Output the (X, Y) coordinate of the center of the cell containing the given text.  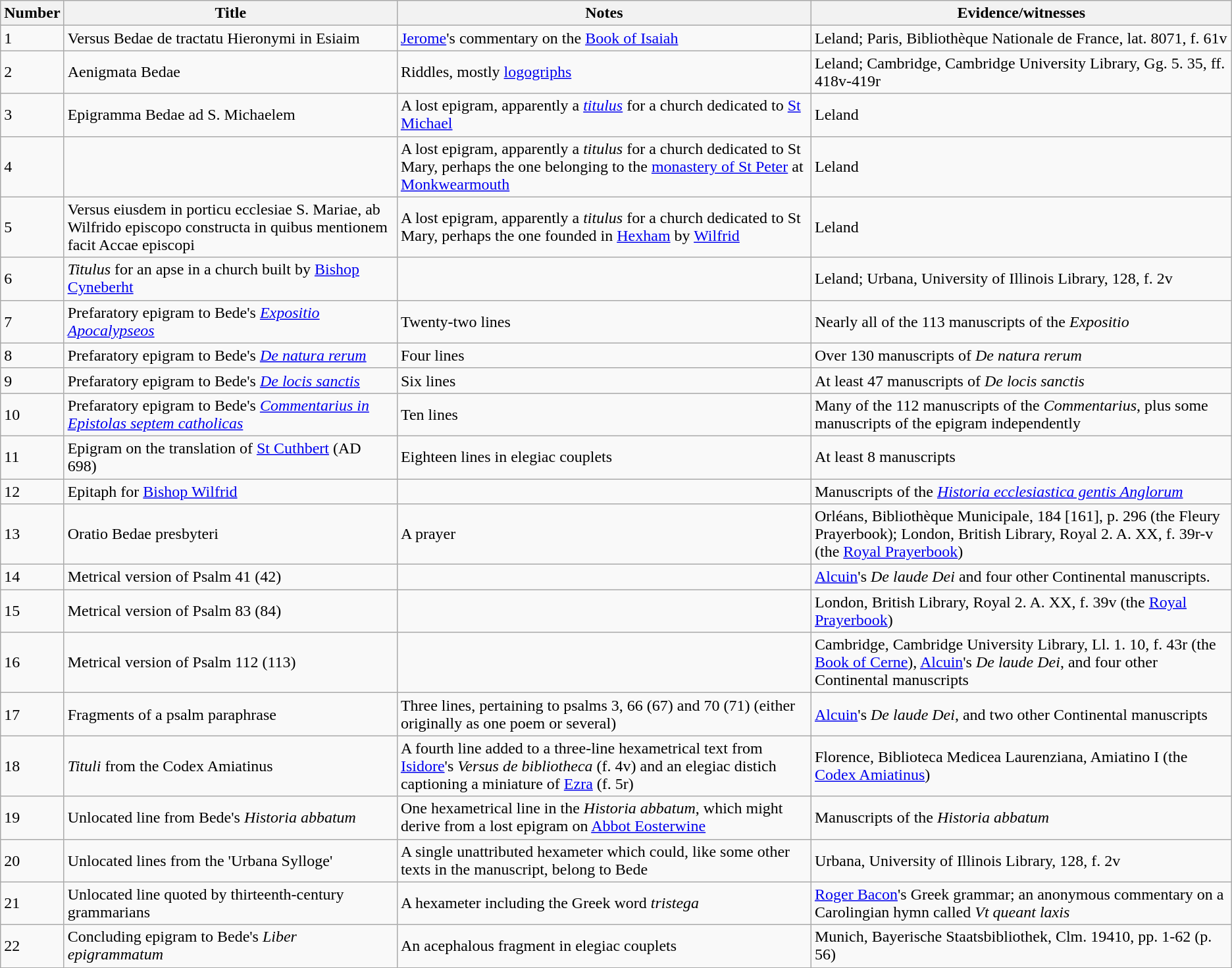
Alcuin's De laude Dei and four other Continental manuscripts. (1021, 577)
Versus Bedae de tractatu Hieronymi in Esiaim (230, 38)
Orléans, Bibliothèque Municipale, 184 [161], p. 296 (the Fleury Prayerbook); London, British Library, Royal 2. A. XX, f. 39r-v (the Royal Prayerbook) (1021, 534)
Aenigmata Bedae (230, 72)
2 (32, 72)
10 (32, 415)
At least 8 manuscripts (1021, 457)
12 (32, 492)
1 (32, 38)
Versus eiusdem in porticu ecclesiae S. Mariae, ab Wilfrido episcopo constructa in quibus mentionem facit Accae episcopi (230, 227)
Florence, Biblioteca Medicea Laurenziana, Amiatino I (the Codex Amiatinus) (1021, 766)
17 (32, 715)
Epitaph for Bishop Wilfrid (230, 492)
9 (32, 380)
Manuscripts of the Historia ecclesiastica gentis Anglorum (1021, 492)
Twenty-two lines (604, 321)
Titulus for an apse in a church built by Bishop Cyneberht (230, 279)
14 (32, 577)
Nearly all of the 113 manuscripts of the Expositio (1021, 321)
Many of the 112 manuscripts of the Commentarius, plus some manuscripts of the epigram independently (1021, 415)
7 (32, 321)
21 (32, 903)
Metrical version of Psalm 112 (113) (230, 663)
Number (32, 13)
Leland; Paris, Bibliothèque Nationale de France, lat. 8071, f. 61v (1021, 38)
Eighteen lines in elegiac couplets (604, 457)
Ten lines (604, 415)
Tituli from the Codex Amiatinus (230, 766)
5 (32, 227)
Evidence/witnesses (1021, 13)
8 (32, 355)
Unlocated line from Bede's Historia abbatum (230, 817)
Roger Bacon's Greek grammar; an anonymous commentary on a Carolingian hymn called Vt queant laxis (1021, 903)
4 (32, 166)
Metrical version of Psalm 83 (84) (230, 611)
Riddles, mostly logogriphs (604, 72)
Over 130 manuscripts of De natura rerum (1021, 355)
Jerome's commentary on the Book of Isaiah (604, 38)
Fragments of a psalm paraphrase (230, 715)
Cambridge, Cambridge University Library, Ll. 1. 10, f. 43r (the Book of Cerne), Alcuin's De laude Dei, and four other Continental manuscripts (1021, 663)
Epigram on the translation of St Cuthbert (AD 698) (230, 457)
A lost epigram, apparently a titulus for a church dedicated to St Mary, perhaps the one founded in Hexham by Wilfrid (604, 227)
19 (32, 817)
Unlocated line quoted by thirteenth-century grammarians (230, 903)
Prefaratory epigram to Bede's Commentarius in Epistolas septem catholicas (230, 415)
Munich, Bayerische Staatsbibliothek, Clm. 19410, pp. 1-62 (p. 56) (1021, 946)
Prefaratory epigram to Bede's De locis sanctis (230, 380)
Oratio Bedae presbyteri (230, 534)
At least 47 manuscripts of De locis sanctis (1021, 380)
Concluding epigram to Bede's Liber epigrammatum (230, 946)
Notes (604, 13)
18 (32, 766)
A lost epigram, apparently a titulus for a church dedicated to St Mary, perhaps the one belonging to the monastery of St Peter at Monkwearmouth (604, 166)
Manuscripts of the Historia abbatum (1021, 817)
One hexametrical line in the Historia abbatum, which might derive from a lost epigram on Abbot Eosterwine (604, 817)
A single unattributed hexameter which could, like some other texts in the manuscript, belong to Bede (604, 861)
Metrical version of Psalm 41 (42) (230, 577)
Four lines (604, 355)
3 (32, 115)
Epigramma Bedae ad S. Michaelem (230, 115)
Urbana, University of Illinois Library, 128, f. 2v (1021, 861)
A hexameter including the Greek word tristega (604, 903)
16 (32, 663)
13 (32, 534)
22 (32, 946)
Leland; Urbana, University of Illinois Library, 128, f. 2v (1021, 279)
Leland; Cambridge, Cambridge University Library, Gg. 5. 35, ff. 418v-419r (1021, 72)
Unlocated lines from the 'Urbana Sylloge' (230, 861)
An acephalous fragment in elegiac couplets (604, 946)
20 (32, 861)
Six lines (604, 380)
Three lines, pertaining to psalms 3, 66 (67) and 70 (71) (either originally as one poem or several) (604, 715)
A prayer (604, 534)
15 (32, 611)
6 (32, 279)
Alcuin's De laude Dei, and two other Continental manuscripts (1021, 715)
11 (32, 457)
Prefaratory epigram to Bede's Expositio Apocalypseos (230, 321)
London, British Library, Royal 2. A. XX, f. 39v (the Royal Prayerbook) (1021, 611)
Prefaratory epigram to Bede's De natura rerum (230, 355)
Title (230, 13)
A lost epigram, apparently a titulus for a church dedicated to St Michael (604, 115)
